Output the [x, y] coordinate of the center of the cell containing the given text.  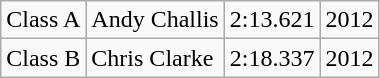
Class B [44, 58]
Class A [44, 20]
2:18.337 [272, 58]
Andy Challis [155, 20]
2:13.621 [272, 20]
Chris Clarke [155, 58]
